Return the (x, y) coordinate for the center point of the cell that contains the specified text.  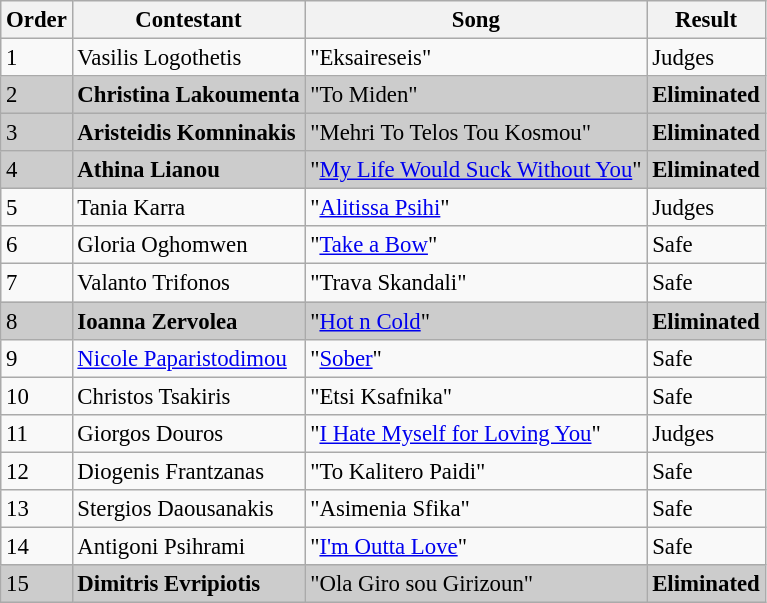
Athina Lianou (188, 170)
"My Life Would Suck Without You" (476, 170)
"I'm Outta Love" (476, 546)
Order (36, 20)
"Asimenia Sfika" (476, 509)
9 (36, 358)
4 (36, 170)
Nicole Paparistodimou (188, 358)
Contestant (188, 20)
Vasilis Logothetis (188, 58)
"Take a Bow" (476, 245)
"Etsi Ksafnika" (476, 396)
"Alitissa Psihi" (476, 208)
12 (36, 471)
Tania Karra (188, 208)
6 (36, 245)
Gloria Oghomwen (188, 245)
Christos Tsakiris (188, 396)
8 (36, 321)
"I Hate Myself for Loving You" (476, 433)
"Sober" (476, 358)
"To Miden" (476, 95)
3 (36, 133)
"Mehri To Telos Tou Kosmou" (476, 133)
7 (36, 283)
Diogenis Frantzanas (188, 471)
"Eksaireseis" (476, 58)
Song (476, 20)
"To Kalitero Paidi" (476, 471)
15 (36, 584)
"Trava Skandali" (476, 283)
Stergios Daousanakis (188, 509)
"Ola Giro sou Girizoun" (476, 584)
1 (36, 58)
14 (36, 546)
10 (36, 396)
Dimitris Evripiotis (188, 584)
5 (36, 208)
Valanto Trifonos (188, 283)
Result (706, 20)
Antigoni Psihrami (188, 546)
Giorgos Douros (188, 433)
13 (36, 509)
11 (36, 433)
"Hot n Cold" (476, 321)
Christina Lakoumenta (188, 95)
Aristeidis Komninakis (188, 133)
Ioanna Zervolea (188, 321)
2 (36, 95)
